Capture the cell that displays the provided text and extract its (X, Y) central coordinate. 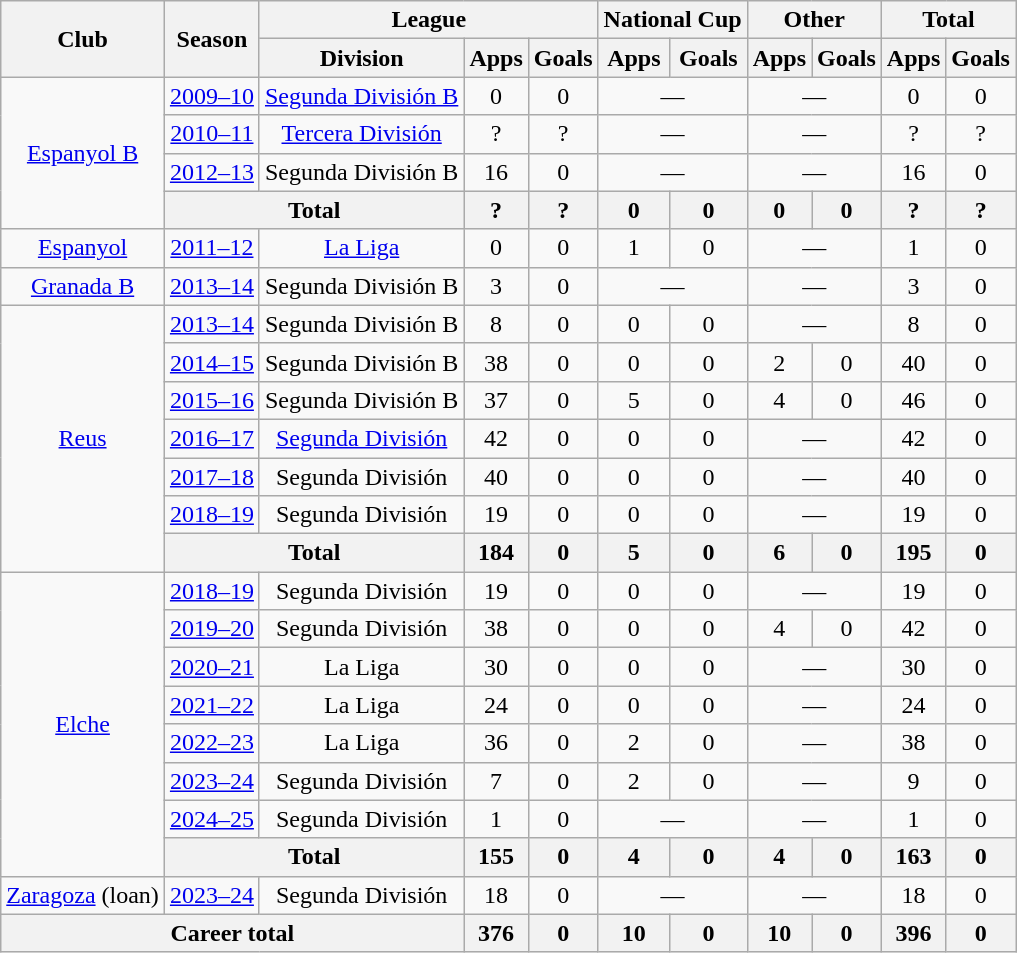
League (428, 20)
184 (496, 553)
Espanyol B (83, 153)
2017–18 (212, 477)
Reus (83, 438)
Season (212, 39)
Espanyol (83, 248)
2019–20 (212, 629)
Elche (83, 724)
46 (913, 400)
155 (496, 857)
Club (83, 39)
195 (913, 553)
Career total (232, 933)
2015–16 (212, 400)
Other (814, 20)
Granada B (83, 286)
2014–15 (212, 362)
2022–23 (212, 743)
37 (496, 400)
9 (913, 781)
2020–21 (212, 667)
Division (361, 58)
2009–10 (212, 96)
2012–13 (212, 172)
Zaragoza (loan) (83, 895)
376 (496, 933)
7 (496, 781)
2024–25 (212, 819)
National Cup (672, 20)
2021–22 (212, 705)
Tercera División (361, 134)
2016–17 (212, 438)
2010–11 (212, 134)
163 (913, 857)
396 (913, 933)
2011–12 (212, 248)
6 (779, 553)
36 (496, 743)
